Locate the cell with the specified text and output its [X, Y] center coordinate. 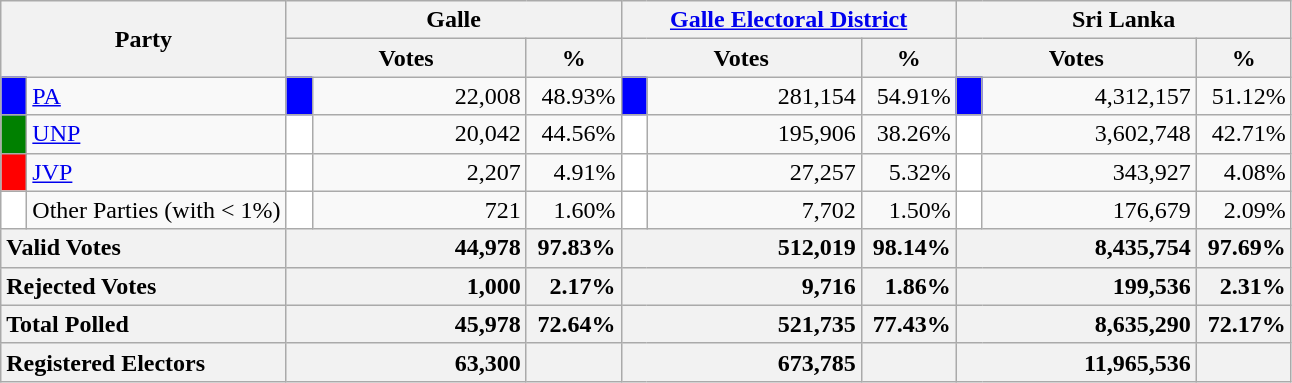
4,312,157 [1089, 96]
Party [144, 39]
199,536 [1076, 286]
521,735 [741, 324]
77.43% [908, 324]
7,702 [754, 210]
63,300 [406, 362]
Rejected Votes [144, 286]
72.17% [1244, 324]
Total Polled [144, 324]
51.12% [1244, 96]
512,019 [741, 248]
Other Parties (with < 1%) [156, 210]
72.64% [574, 324]
2.31% [1244, 286]
176,679 [1089, 210]
11,965,536 [1076, 362]
44.56% [574, 134]
3,602,748 [1089, 134]
97.83% [574, 248]
98.14% [908, 248]
2.09% [1244, 210]
97.69% [1244, 248]
1,000 [406, 286]
1.86% [908, 286]
9,716 [741, 286]
4.08% [1244, 172]
5.32% [908, 172]
8,435,754 [1076, 248]
42.71% [1244, 134]
1.60% [574, 210]
UNP [156, 134]
195,906 [754, 134]
8,635,290 [1076, 324]
44,978 [406, 248]
Galle Electoral District [788, 20]
1.50% [908, 210]
Valid Votes [144, 248]
Galle [454, 20]
48.93% [574, 96]
281,154 [754, 96]
2,207 [419, 172]
20,042 [419, 134]
JVP [156, 172]
343,927 [1089, 172]
2.17% [574, 286]
27,257 [754, 172]
721 [419, 210]
673,785 [741, 362]
45,978 [406, 324]
Registered Electors [144, 362]
4.91% [574, 172]
22,008 [419, 96]
54.91% [908, 96]
Sri Lanka [1124, 20]
38.26% [908, 134]
PA [156, 96]
